Pinpoint the cell where the given text exists, returning its [x, y] midpoint coordinate. 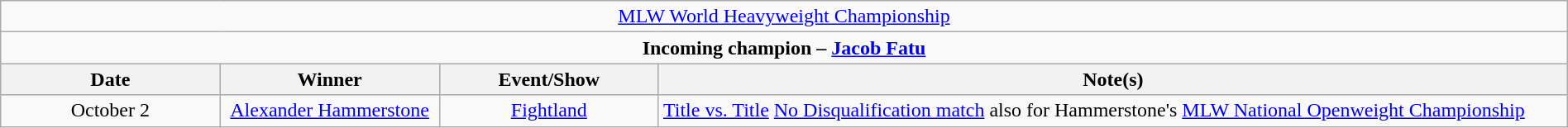
Incoming champion – Jacob Fatu [784, 48]
Note(s) [1113, 79]
Date [111, 79]
October 2 [111, 111]
Title vs. Title No Disqualification match also for Hammerstone's MLW National Openweight Championship [1113, 111]
MLW World Heavyweight Championship [784, 17]
Event/Show [549, 79]
Winner [329, 79]
Fightland [549, 111]
Alexander Hammerstone [329, 111]
